Return [X, Y] of the center of cell containing provided text 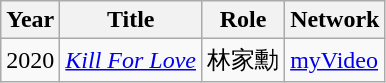
林家勳 [244, 60]
Kill For Love [131, 60]
Role [244, 20]
Network [335, 20]
Year [30, 20]
2020 [30, 60]
Title [131, 20]
myVideo [335, 60]
